For the text-containing cell, return its midpoint in [x, y] coordinate format. 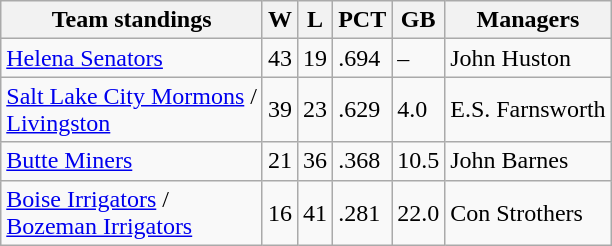
.281 [362, 212]
.694 [362, 58]
10.5 [418, 161]
– [418, 58]
41 [316, 212]
PCT [362, 20]
43 [280, 58]
John Barnes [528, 161]
39 [280, 110]
Salt Lake City Mormons / Livingston [132, 110]
L [316, 20]
23 [316, 110]
Butte Miners [132, 161]
John Huston [528, 58]
16 [280, 212]
.368 [362, 161]
.629 [362, 110]
4.0 [418, 110]
19 [316, 58]
E.S. Farnsworth [528, 110]
36 [316, 161]
Con Strothers [528, 212]
Helena Senators [132, 58]
Boise Irrigators / Bozeman Irrigators [132, 212]
21 [280, 161]
Managers [528, 20]
Team standings [132, 20]
22.0 [418, 212]
GB [418, 20]
W [280, 20]
